Extract the [X, Y] coordinate from the center of the cell holding the provided text.  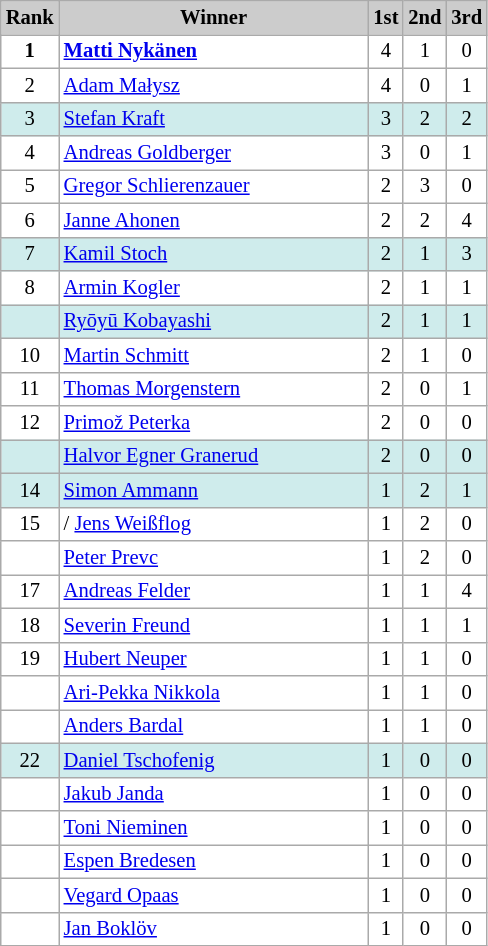
Janne Ahonen [214, 220]
5 [30, 186]
Ryōyū Kobayashi [214, 321]
Rank [30, 17]
18 [30, 625]
Vegard Opaas [214, 895]
Stefan Kraft [214, 119]
11 [30, 389]
7 [30, 254]
Martin Schmitt [214, 355]
14 [30, 490]
Daniel Tschofenig [214, 760]
Ari-Pekka Nikkola [214, 693]
Armin Kogler [214, 287]
6 [30, 220]
1st [386, 17]
Jan Boklöv [214, 929]
Simon Ammann [214, 490]
Andreas Goldberger [214, 153]
Kamil Stoch [214, 254]
Thomas Morgenstern [214, 389]
Anders Bardal [214, 726]
Severin Freund [214, 625]
2nd [424, 17]
22 [30, 760]
Peter Prevc [214, 557]
Hubert Neuper [214, 659]
Andreas Felder [214, 591]
Halvor Egner Granerud [214, 456]
Toni Nieminen [214, 827]
3rd [466, 17]
10 [30, 355]
/ Jens Weißflog [214, 524]
Gregor Schlierenzauer [214, 186]
Matti Nykänen [214, 51]
12 [30, 423]
Winner [214, 17]
Primož Peterka [214, 423]
Adam Małysz [214, 85]
17 [30, 591]
15 [30, 524]
19 [30, 659]
8 [30, 287]
Espen Bredesen [214, 861]
Jakub Janda [214, 794]
